Scan for the cell matching the given text and deliver its (X, Y) coordinate at center. 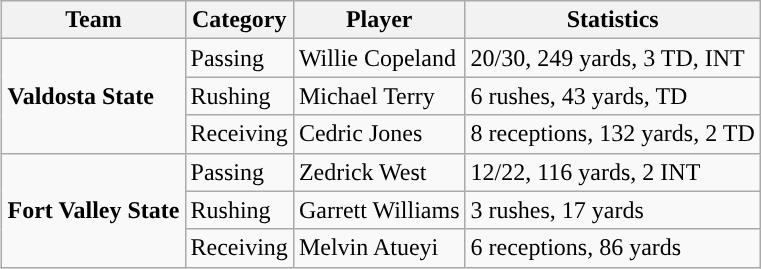
Player (379, 20)
Fort Valley State (94, 210)
Garrett Williams (379, 210)
6 rushes, 43 yards, TD (612, 96)
Cedric Jones (379, 134)
Statistics (612, 20)
Category (239, 20)
20/30, 249 yards, 3 TD, INT (612, 58)
12/22, 116 yards, 2 INT (612, 172)
Michael Terry (379, 96)
3 rushes, 17 yards (612, 210)
Zedrick West (379, 172)
8 receptions, 132 yards, 2 TD (612, 134)
Willie Copeland (379, 58)
Valdosta State (94, 96)
Team (94, 20)
Melvin Atueyi (379, 248)
6 receptions, 86 yards (612, 248)
